Extract the [X, Y] coordinate from the center of the cell holding the provided text.  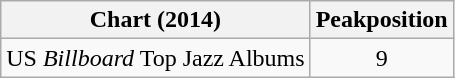
US Billboard Top Jazz Albums [156, 58]
Peakposition [382, 20]
Chart (2014) [156, 20]
9 [382, 58]
